Capture the cell that displays the provided text and extract its (x, y) central coordinate. 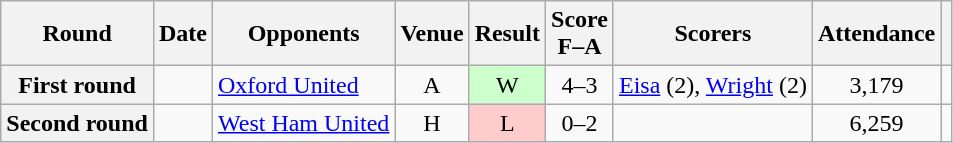
Result (507, 34)
L (507, 123)
6,259 (876, 123)
Eisa (2), Wright (2) (712, 85)
Attendance (876, 34)
W (507, 85)
Scorers (712, 34)
ScoreF–A (580, 34)
H (432, 123)
Date (182, 34)
3,179 (876, 85)
West Ham United (303, 123)
Venue (432, 34)
A (432, 85)
Round (78, 34)
Second round (78, 123)
0–2 (580, 123)
First round (78, 85)
Oxford United (303, 85)
4–3 (580, 85)
Opponents (303, 34)
